For the text-containing cell, return its midpoint in [X, Y] coordinate format. 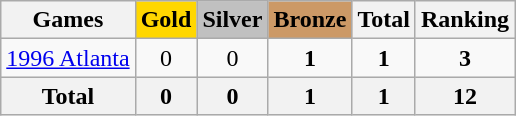
Silver [232, 20]
Ranking [464, 20]
Games [68, 20]
12 [464, 96]
Gold [166, 20]
3 [464, 58]
Bronze [310, 20]
1996 Atlanta [68, 58]
